Determine the (x, y) coordinate at the center of the cell enclosing the given text.  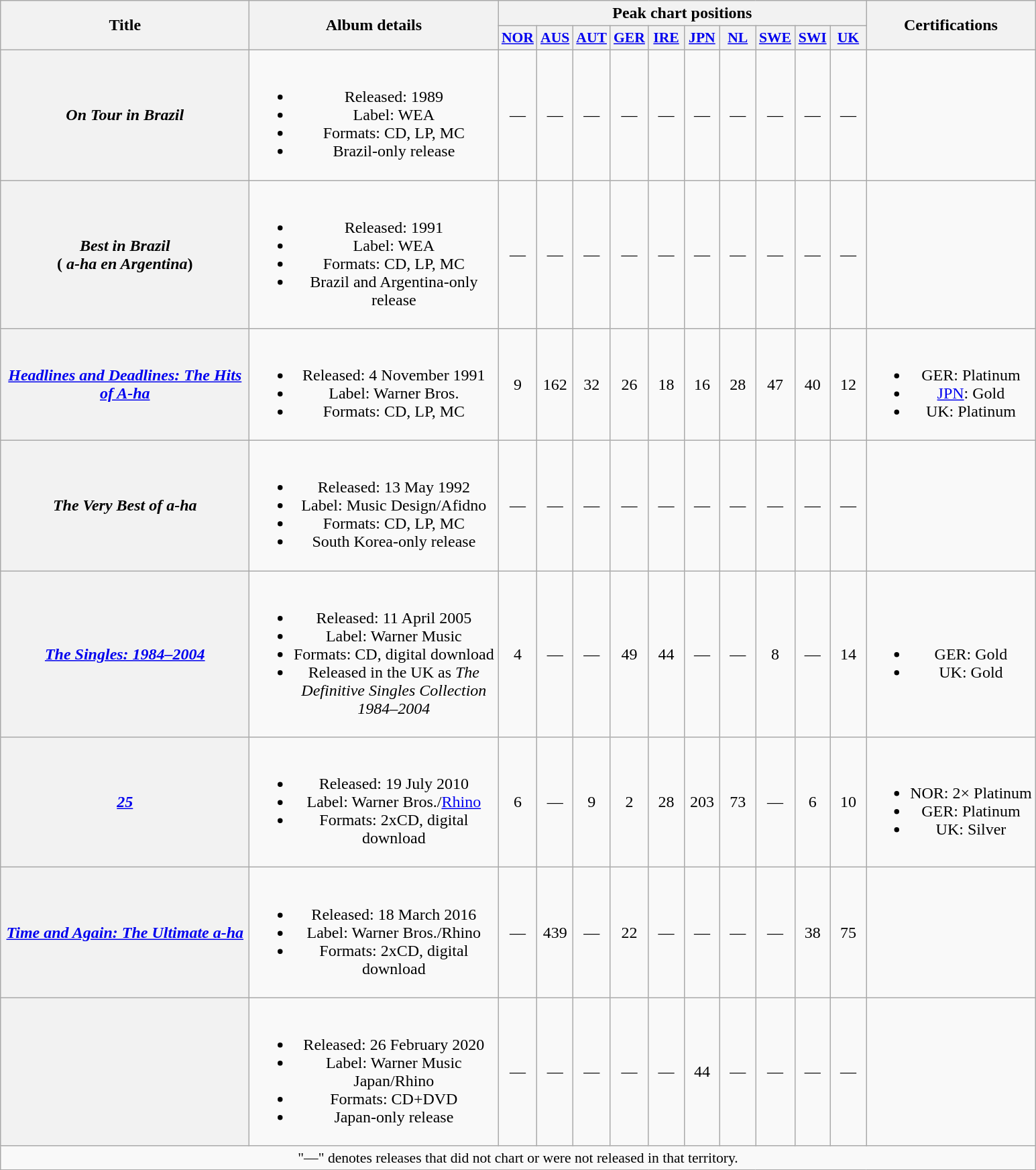
NOR: 2× PlatinumGER: PlatinumUK: Silver (951, 802)
GER: GoldUK: Gold (951, 654)
UK (848, 38)
47 (775, 385)
AUS (555, 38)
2 (629, 802)
40 (813, 385)
IRE (667, 38)
Time and Again: The Ultimate a-ha (125, 933)
Released: 13 May 1992Label: Music Design/AfidnoFormats: CD, LP, MCSouth Korea-only release (374, 506)
203 (701, 802)
Peak chart positions (683, 13)
On Tour in Brazil (125, 115)
18 (667, 385)
NL (738, 38)
Released: 1989Label: WEAFormats: CD, LP, MCBrazil-only release (374, 115)
Headlines and Deadlines: The Hits of A-ha (125, 385)
Released: 19 July 2010Label: Warner Bros./RhinoFormats: 2xCD, digital download (374, 802)
Released: 11 April 2005Label: Warner MusicFormats: CD, digital downloadReleased in the UK as The Definitive Singles Collection 1984–2004 (374, 654)
Released: 4 November 1991Label: Warner Bros.Formats: CD, LP, MC (374, 385)
Certifications (951, 25)
Album details (374, 25)
49 (629, 654)
SWI (813, 38)
75 (848, 933)
Released: 26 February 2020Label: Warner Music Japan/RhinoFormats: CD+DVDJapan-only release (374, 1072)
14 (848, 654)
GER: PlatinumJPN: GoldUK: Platinum (951, 385)
12 (848, 385)
Released: 18 March 2016Label: Warner Bros./RhinoFormats: 2xCD, digital download (374, 933)
439 (555, 933)
162 (555, 385)
The Very Best of a-ha (125, 506)
4 (518, 654)
10 (848, 802)
73 (738, 802)
AUT (591, 38)
Best in Brazil( a-ha en Argentina) (125, 254)
Title (125, 25)
26 (629, 385)
SWE (775, 38)
32 (591, 385)
16 (701, 385)
The Singles: 1984–2004 (125, 654)
38 (813, 933)
JPN (701, 38)
"—" denotes releases that did not chart or were not released in that territory. (518, 1158)
25 (125, 802)
8 (775, 654)
22 (629, 933)
GER (629, 38)
NOR (518, 38)
Released: 1991Label: WEAFormats: CD, LP, MCBrazil and Argentina-only release (374, 254)
